Search for the cell housing the specified text and yield its [x, y] center coordinate. 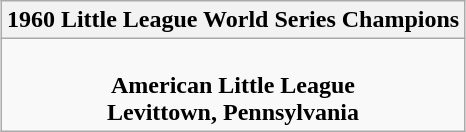
American Little LeagueLevittown, Pennsylvania [232, 85]
1960 Little League World Series Champions [232, 20]
